Scan for the cell matching the given text and deliver its [X, Y] coordinate at center. 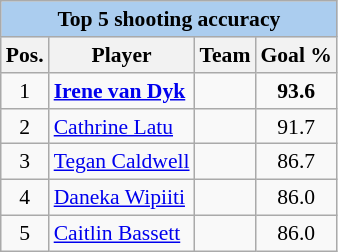
Top 5 shooting accuracy [169, 19]
5 [25, 233]
4 [25, 197]
Daneka Wipiiti [122, 197]
Tegan Caldwell [122, 162]
2 [25, 126]
93.6 [296, 91]
91.7 [296, 126]
Pos. [25, 55]
Caitlin Bassett [122, 233]
86.7 [296, 162]
Cathrine Latu [122, 126]
3 [25, 162]
Irene van Dyk [122, 91]
1 [25, 91]
Team [226, 55]
Player [122, 55]
Goal % [296, 55]
